For the text-containing cell, return its midpoint in [X, Y] coordinate format. 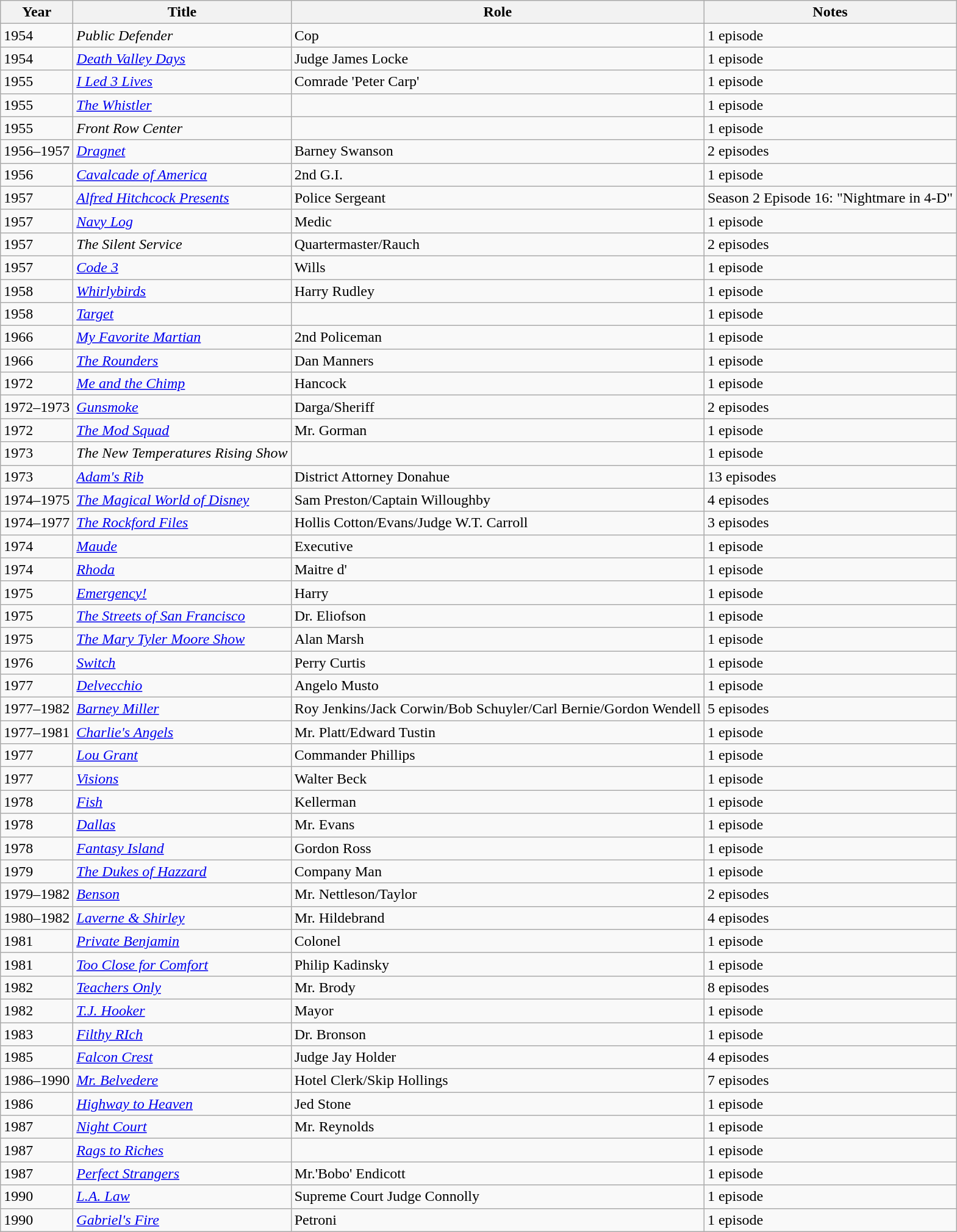
Title [182, 12]
District Attorney Donahue [498, 477]
Police Sergeant [498, 198]
Philip Kadinsky [498, 964]
Jed Stone [498, 1104]
Season 2 Episode 16: "Nightmare in 4-D" [830, 198]
Perfect Strangers [182, 1173]
Judge James Locke [498, 59]
The Dukes of Hazzard [182, 871]
Supreme Court Judge Connolly [498, 1197]
1986–1990 [37, 1081]
Executive [498, 546]
Mr. Nettleson/Taylor [498, 895]
Falcon Crest [182, 1057]
Perry Curtis [498, 662]
Judge Jay Holder [498, 1057]
Gunsmoke [182, 407]
Lou Grant [182, 755]
Switch [182, 662]
Harry Rudley [498, 291]
Delvecchio [182, 686]
Walter Beck [498, 779]
Teachers Only [182, 987]
Rags to Riches [182, 1150]
Night Court [182, 1127]
Filthy RIch [182, 1034]
Dr. Eliofson [498, 616]
Dragnet [182, 151]
The Streets of San Francisco [182, 616]
Me and the Chimp [182, 384]
The Silent Service [182, 244]
Cop [498, 35]
Gordon Ross [498, 848]
Hancock [498, 384]
Hotel Clerk/Skip Hollings [498, 1081]
Comrade 'Peter Carp' [498, 82]
Medic [498, 221]
T.J. Hooker [182, 1010]
5 episodes [830, 709]
The Mod Squad [182, 430]
1977–1981 [37, 732]
Mr. Evans [498, 825]
Benson [182, 895]
Code 3 [182, 267]
Emergency! [182, 593]
1956–1957 [37, 151]
1974–1977 [37, 523]
1979 [37, 871]
The New Temperatures Rising Show [182, 453]
1972–1973 [37, 407]
1985 [37, 1057]
Alan Marsh [498, 639]
I Led 3 Lives [182, 82]
Mayor [498, 1010]
Mr. Gorman [498, 430]
Darga/Sheriff [498, 407]
Cavalcade of America [182, 175]
Maude [182, 546]
1979–1982 [37, 895]
Company Man [498, 871]
Mr. Brody [498, 987]
1977–1982 [37, 709]
7 episodes [830, 1081]
Mr.'Bobo' Endicott [498, 1173]
Mr. Hildebrand [498, 918]
1956 [37, 175]
The Magical World of Disney [182, 500]
1976 [37, 662]
Barney Miller [182, 709]
Whirlybirds [182, 291]
Too Close for Comfort [182, 964]
Death Valley Days [182, 59]
Commander Phillips [498, 755]
The Mary Tyler Moore Show [182, 639]
Role [498, 12]
The Whistler [182, 105]
Fish [182, 802]
Quartermaster/Rauch [498, 244]
Public Defender [182, 35]
Petroni [498, 1220]
Harry [498, 593]
2nd Policeman [498, 337]
Notes [830, 12]
The Rounders [182, 361]
Dallas [182, 825]
3 episodes [830, 523]
Kellerman [498, 802]
Fantasy Island [182, 848]
Navy Log [182, 221]
1974–1975 [37, 500]
Maitre d' [498, 569]
The Rockford Files [182, 523]
Angelo Musto [498, 686]
My Favorite Martian [182, 337]
Laverne & Shirley [182, 918]
Visions [182, 779]
Dan Manners [498, 361]
L.A. Law [182, 1197]
Wills [498, 267]
Highway to Heaven [182, 1104]
1980–1982 [37, 918]
Private Benjamin [182, 941]
1986 [37, 1104]
Dr. Bronson [498, 1034]
8 episodes [830, 987]
Colonel [498, 941]
Roy Jenkins/Jack Corwin/Bob Schuyler/Carl Bernie/Gordon Wendell [498, 709]
Front Row Center [182, 128]
Mr. Platt/Edward Tustin [498, 732]
1983 [37, 1034]
Charlie's Angels [182, 732]
Alfred Hitchcock Presents [182, 198]
Adam's Rib [182, 477]
Mr. Belvedere [182, 1081]
Year [37, 12]
Sam Preston/Captain Willoughby [498, 500]
Barney Swanson [498, 151]
Rhoda [182, 569]
13 episodes [830, 477]
Target [182, 314]
Gabriel's Fire [182, 1220]
2nd G.I. [498, 175]
Mr. Reynolds [498, 1127]
Hollis Cotton/Evans/Judge W.T. Carroll [498, 523]
